Detect which cell encompasses the target text, then output its [x, y] center coordinate. 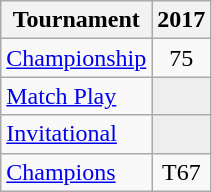
75 [182, 58]
T67 [182, 172]
Champions [76, 172]
2017 [182, 20]
Championship [76, 58]
Invitational [76, 134]
Tournament [76, 20]
Match Play [76, 96]
